Extract the (X, Y) coordinate from the center of the cell holding the provided text.  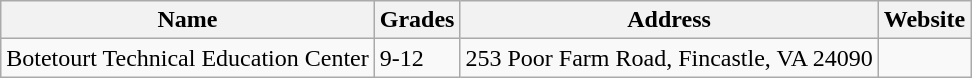
Botetourt Technical Education Center (188, 58)
Name (188, 20)
Website (924, 20)
Address (669, 20)
Grades (417, 20)
253 Poor Farm Road, Fincastle, VA 24090 (669, 58)
9-12 (417, 58)
